For the text-containing cell, return its midpoint in (x, y) coordinate format. 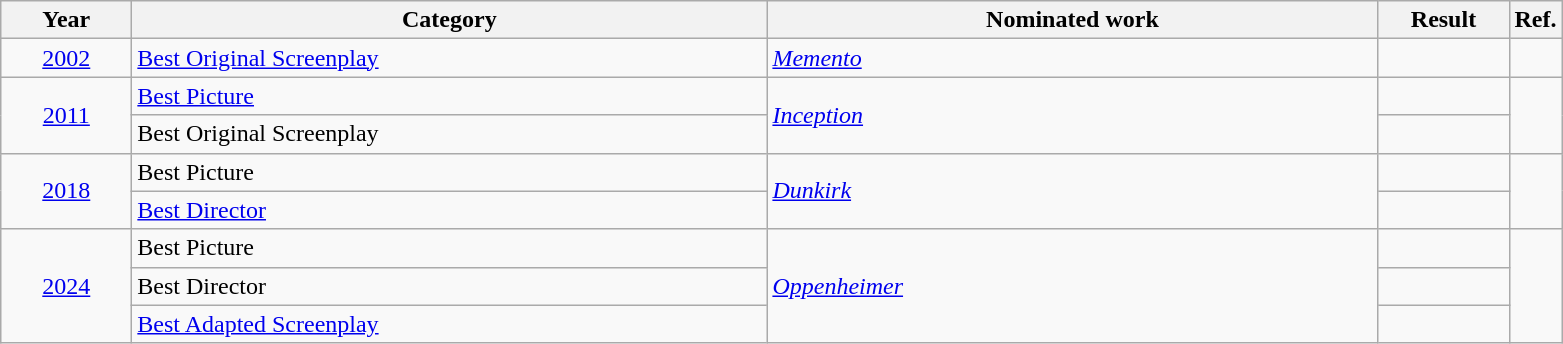
Oppenheimer (1072, 286)
Ref. (1536, 20)
Inception (1072, 115)
Result (1444, 20)
2002 (66, 58)
2011 (66, 115)
2024 (66, 286)
2018 (66, 191)
Dunkirk (1072, 191)
Nominated work (1072, 20)
Year (66, 20)
Memento (1072, 58)
Best Adapted Screenplay (450, 324)
Category (450, 20)
